Search for the cell housing the specified text and yield its [X, Y] center coordinate. 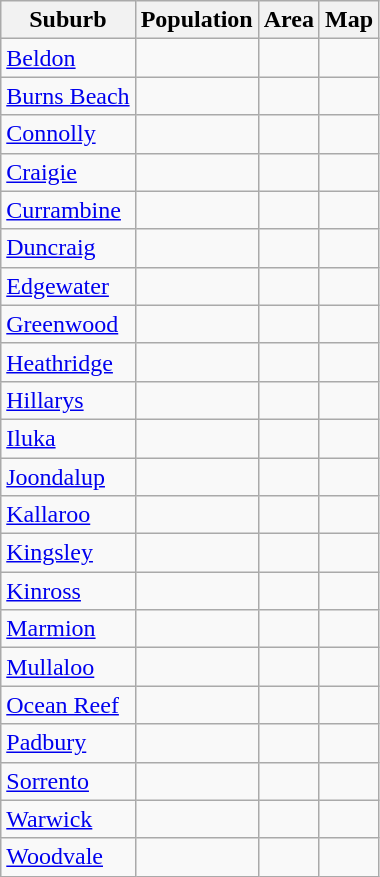
Edgewater [68, 286]
Craigie [68, 172]
Greenwood [68, 324]
Duncraig [68, 248]
Warwick [68, 819]
Kinross [68, 591]
Woodvale [68, 857]
Iluka [68, 438]
Map [348, 20]
Ocean Reef [68, 705]
Beldon [68, 58]
Area [288, 20]
Kingsley [68, 553]
Kallaroo [68, 515]
Padbury [68, 743]
Suburb [68, 20]
Hillarys [68, 400]
Joondalup [68, 477]
Heathridge [68, 362]
Burns Beach [68, 96]
Sorrento [68, 781]
Connolly [68, 134]
Mullaloo [68, 667]
Marmion [68, 629]
Population [196, 20]
Currambine [68, 210]
